Provide the (X, Y) coordinate of the cell's center where the given text is located.  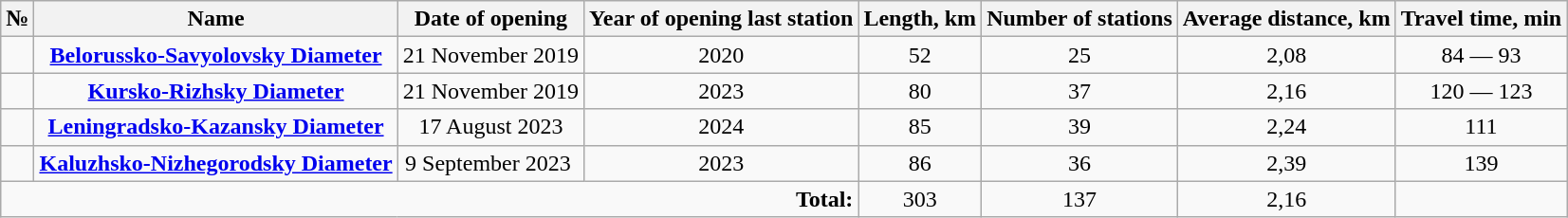
Name (216, 19)
80 (920, 91)
Average distance, km (1286, 19)
84 — 93 (1482, 55)
139 (1482, 163)
2,24 (1286, 127)
303 (920, 199)
36 (1079, 163)
Year of opening last station (721, 19)
Length, km (920, 19)
137 (1079, 199)
37 (1079, 91)
Leningradsko-Kazansky Diameter (216, 127)
39 (1079, 127)
85 (920, 127)
17 August 2023 (490, 127)
Kursko-Rizhsky Diameter (216, 91)
9 September 2023 (490, 163)
2020 (721, 55)
Total: (430, 199)
Kaluzhsko-Nizhegorodsky Diameter (216, 163)
52 (920, 55)
Date of opening (490, 19)
111 (1482, 127)
86 (920, 163)
№ (17, 19)
2024 (721, 127)
25 (1079, 55)
120 — 123 (1482, 91)
2,08 (1286, 55)
Travel time, min (1482, 19)
Number of stations (1079, 19)
Belorussko-Savyolovsky Diameter (216, 55)
2,39 (1286, 163)
